Detect which cell encompasses the target text, then output its [X, Y] center coordinate. 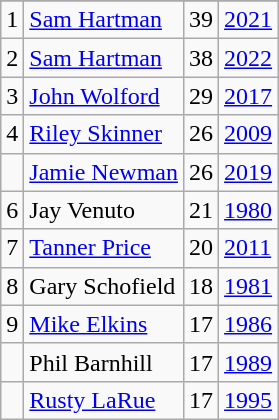
2 [12, 58]
8 [12, 286]
38 [200, 58]
39 [200, 20]
4 [12, 134]
2009 [248, 134]
Mike Elkins [104, 324]
1995 [248, 400]
Tanner Price [104, 248]
John Wolford [104, 96]
3 [12, 96]
2019 [248, 172]
7 [12, 248]
Gary Schofield [104, 286]
1 [12, 20]
Riley Skinner [104, 134]
2011 [248, 248]
2021 [248, 20]
18 [200, 286]
20 [200, 248]
29 [200, 96]
9 [12, 324]
Jay Venuto [104, 210]
1989 [248, 362]
Rusty LaRue [104, 400]
1986 [248, 324]
2022 [248, 58]
2017 [248, 96]
1980 [248, 210]
6 [12, 210]
21 [200, 210]
1981 [248, 286]
Phil Barnhill [104, 362]
Jamie Newman [104, 172]
